Pinpoint the cell where the given text exists, returning its (x, y) midpoint coordinate. 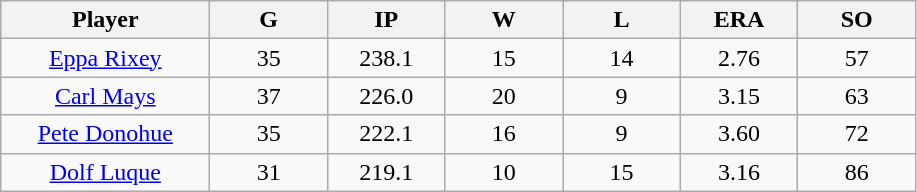
IP (386, 20)
ERA (739, 20)
3.15 (739, 96)
16 (504, 134)
3.60 (739, 134)
31 (269, 172)
L (622, 20)
2.76 (739, 58)
G (269, 20)
3.16 (739, 172)
226.0 (386, 96)
238.1 (386, 58)
57 (857, 58)
10 (504, 172)
86 (857, 172)
219.1 (386, 172)
72 (857, 134)
37 (269, 96)
W (504, 20)
Pete Donohue (106, 134)
14 (622, 58)
63 (857, 96)
SO (857, 20)
Carl Mays (106, 96)
Dolf Luque (106, 172)
Player (106, 20)
Eppa Rixey (106, 58)
222.1 (386, 134)
20 (504, 96)
